Extract the [X, Y] coordinate from the center of the cell holding the provided text.  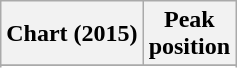
Chart (2015) [72, 34]
Peakposition [189, 34]
